Output the [x, y] coordinate of the center of the cell containing the given text.  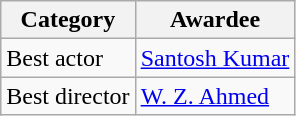
Santosh Kumar [215, 58]
Best actor [68, 58]
Awardee [215, 20]
W. Z. Ahmed [215, 96]
Category [68, 20]
Best director [68, 96]
